Locate the cell with the specified text and output its [X, Y] center coordinate. 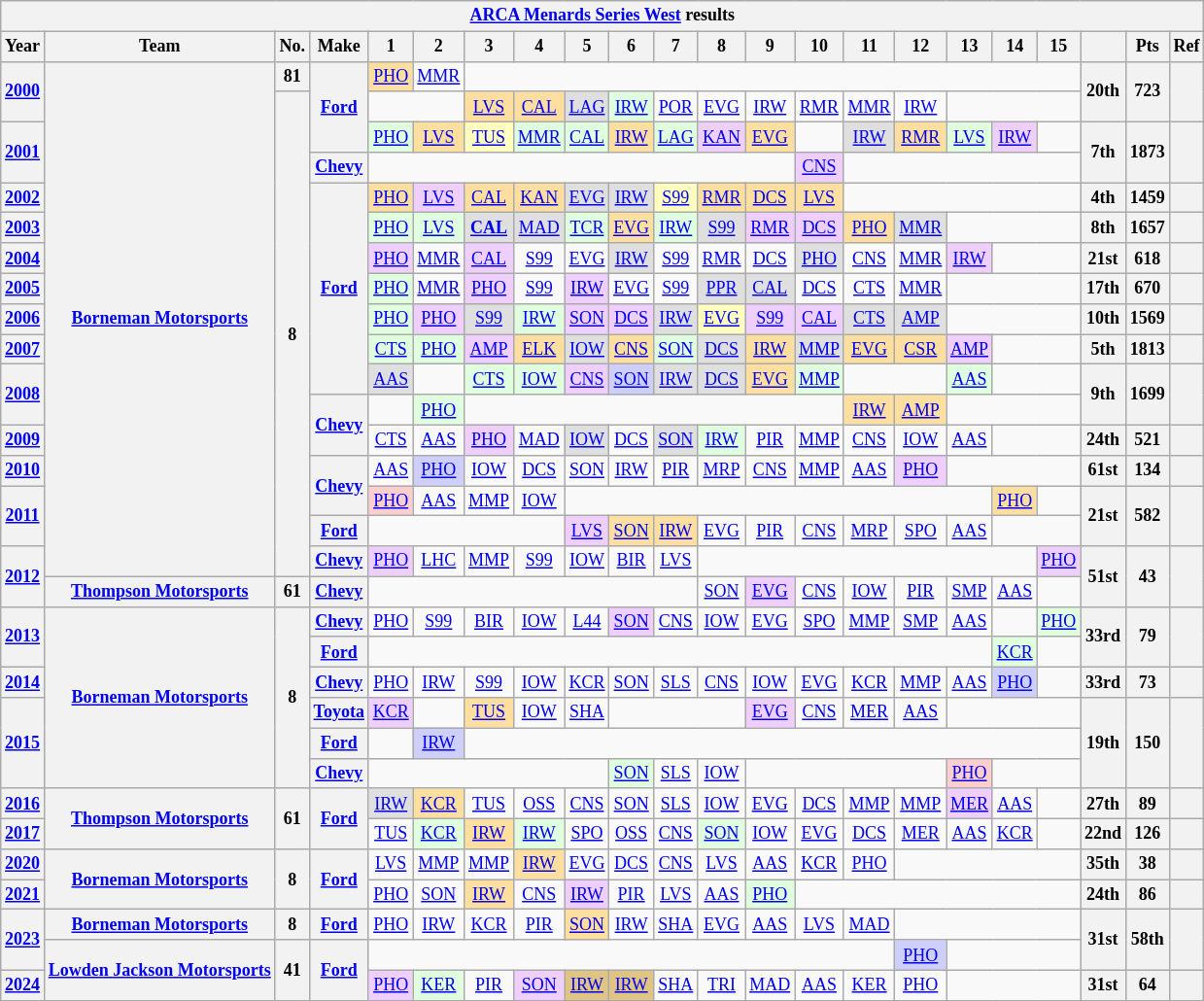
Lowden Jackson Motorsports [159, 970]
2012 [23, 576]
2016 [23, 803]
2007 [23, 350]
723 [1147, 91]
126 [1147, 834]
14 [1015, 47]
1873 [1147, 152]
1 [391, 47]
2014 [23, 682]
1699 [1147, 395]
2021 [23, 894]
11 [869, 47]
Year [23, 47]
19th [1104, 743]
150 [1147, 743]
7 [675, 47]
521 [1147, 439]
64 [1147, 985]
61st [1104, 470]
ELK [538, 350]
5th [1104, 350]
4 [538, 47]
No. [292, 47]
2003 [23, 227]
1459 [1147, 198]
1569 [1147, 319]
1813 [1147, 350]
2013 [23, 637]
2005 [23, 288]
2024 [23, 985]
CSR [921, 350]
2 [439, 47]
Toyota [338, 713]
10th [1104, 319]
2006 [23, 319]
POR [675, 107]
Team [159, 47]
81 [292, 76]
73 [1147, 682]
2001 [23, 152]
618 [1147, 259]
7th [1104, 152]
Ref [1187, 47]
9th [1104, 395]
20th [1104, 91]
58th [1147, 940]
2000 [23, 91]
35th [1104, 865]
2023 [23, 940]
22nd [1104, 834]
51st [1104, 576]
2009 [23, 439]
2020 [23, 865]
582 [1147, 516]
134 [1147, 470]
10 [820, 47]
ARCA Menards Series West results [602, 16]
6 [632, 47]
Make [338, 47]
12 [921, 47]
TRI [721, 985]
2010 [23, 470]
5 [587, 47]
43 [1147, 576]
L44 [587, 622]
15 [1059, 47]
89 [1147, 803]
17th [1104, 288]
2015 [23, 743]
2004 [23, 259]
670 [1147, 288]
4th [1104, 198]
LHC [439, 562]
PPR [721, 288]
Pts [1147, 47]
2008 [23, 395]
41 [292, 970]
3 [490, 47]
2002 [23, 198]
13 [970, 47]
79 [1147, 637]
9 [770, 47]
2017 [23, 834]
8th [1104, 227]
1657 [1147, 227]
TCR [587, 227]
38 [1147, 865]
2011 [23, 516]
27th [1104, 803]
86 [1147, 894]
